Locate the cell with the specified text and output its [X, Y] center coordinate. 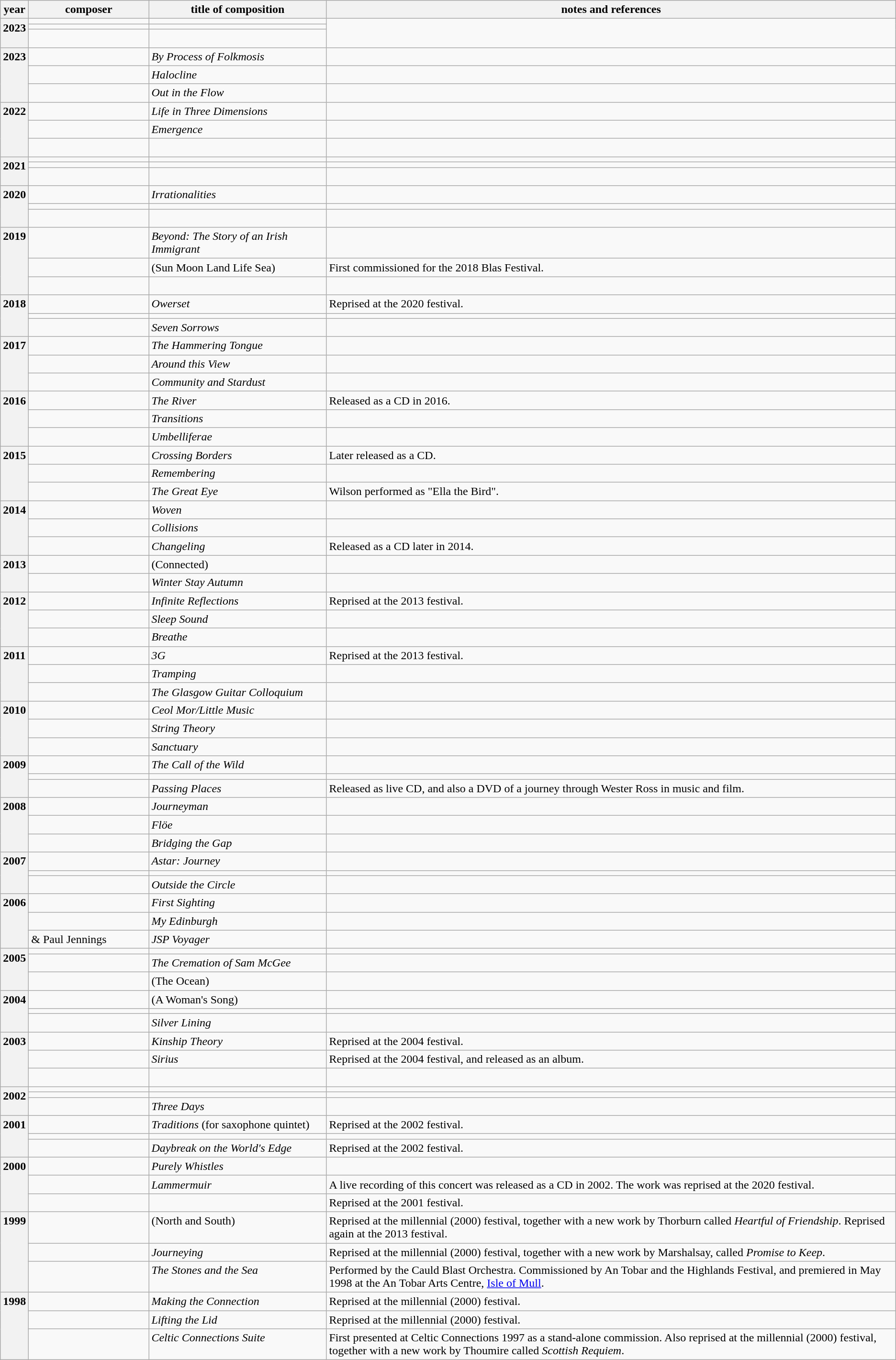
2018 [14, 316]
String Theory [237, 728]
Sanctuary [237, 746]
2015 [14, 473]
2008 [14, 825]
2020 [14, 207]
2002 [14, 1101]
Out in the Flow [237, 93]
2021 [14, 171]
Passing Places [237, 788]
Irrationalities [237, 195]
2004 [14, 1011]
The Cremation of Sam McGee [237, 963]
(North and South) [237, 1227]
1998 [14, 1326]
Umbelliferae [237, 437]
The Great Eye [237, 492]
title of composition [237, 10]
Kinship Theory [237, 1041]
(A Woman's Song) [237, 999]
Beyond: The Story of an Irish Immigrant [237, 243]
Celtic Connections Suite [237, 1344]
JSP Voyager [237, 939]
The Call of the Wild [237, 765]
By Process of Folkmosis [237, 56]
Wilson performed as "Ella the Bird". [611, 492]
Released as a CD in 2016. [611, 400]
Lifting the Lid [237, 1320]
Daybreak on the World's Edge [237, 1148]
The River [237, 400]
Astar: Journey [237, 861]
& Paul Jennings [89, 939]
Life in Three Dimensions [237, 111]
(The Ocean) [237, 981]
Reprised at the 2004 festival, and released as an album. [611, 1059]
2003 [14, 1059]
Owerset [237, 304]
Released as a CD later in 2014. [611, 546]
Outside the Circle [237, 885]
Three Days [237, 1106]
Crossing Borders [237, 455]
2014 [14, 528]
The Glasgow Guitar Colloquium [237, 692]
2010 [14, 728]
Around this View [237, 364]
Transitions [237, 418]
Traditions (for saxophone quintet) [237, 1124]
2011 [14, 674]
First Sighting [237, 903]
Reprised at the 2001 festival. [611, 1203]
Lammermuir [237, 1184]
First commissioned for the 2018 Blas Festival. [611, 268]
Community and Stardust [237, 382]
Sirius [237, 1059]
2000 [14, 1184]
2001 [14, 1136]
The Hammering Tongue [237, 346]
Sleep Sound [237, 619]
2019 [14, 261]
Reprised at the 2004 festival. [611, 1041]
Emergence [237, 129]
Winter Stay Autumn [237, 583]
(Sun Moon Land Life Sea) [237, 268]
2022 [14, 129]
2016 [14, 418]
Purely Whistles [237, 1166]
Seven Sorrows [237, 327]
Silver Lining [237, 1023]
My Edinburgh [237, 921]
year [14, 10]
Released as live CD, and also a DVD of a journey through Wester Ross in music and film. [611, 788]
Bridging the Gap [237, 843]
Journeyman [237, 807]
Journeying [237, 1252]
Reprised at the millennial (2000) festival, together with a new work by Thorburn called Heartful of Friendship. Reprised again at the 2013 festival. [611, 1227]
A live recording of this concert was released as a CD in 2002. The work was reprised at the 2020 festival. [611, 1184]
Changeling [237, 546]
Collisions [237, 528]
(Connected) [237, 564]
2017 [14, 364]
2006 [14, 921]
Breathe [237, 637]
Reprised at the 2020 festival. [611, 304]
2012 [14, 619]
Tramping [237, 674]
2005 [14, 969]
Later released as a CD. [611, 455]
Ceol Mor/Little Music [237, 710]
Woven [237, 510]
Halocline [237, 75]
Making the Connection [237, 1302]
2009 [14, 776]
Infinite Reflections [237, 601]
notes and references [611, 10]
composer [89, 10]
Flöe [237, 825]
1999 [14, 1252]
2007 [14, 873]
3G [237, 655]
Remembering [237, 473]
2013 [14, 573]
Reprised at the millennial (2000) festival, together with a new work by Marshalsay, called Promise to Keep. [611, 1252]
The Stones and the Sea [237, 1277]
